From the cell containing the given text, extract its center point as [X, Y] coordinate. 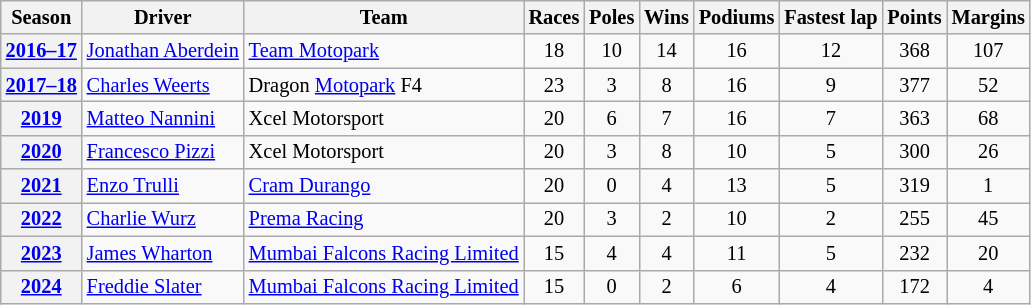
Season [42, 17]
107 [988, 51]
Races [554, 17]
377 [915, 85]
Team [384, 17]
9 [830, 85]
2016–17 [42, 51]
Points [915, 17]
232 [915, 253]
2024 [42, 287]
Fastest lap [830, 17]
2022 [42, 219]
319 [915, 186]
23 [554, 85]
2017–18 [42, 85]
Charles Weerts [163, 85]
Enzo Trulli [163, 186]
Wins [666, 17]
172 [915, 287]
Podiums [737, 17]
Jonathan Aberdein [163, 51]
363 [915, 118]
11 [737, 253]
12 [830, 51]
Margins [988, 17]
255 [915, 219]
Poles [612, 17]
Freddie Slater [163, 287]
Team Motopark [384, 51]
1 [988, 186]
Charlie Wurz [163, 219]
368 [915, 51]
Cram Durango [384, 186]
2020 [42, 152]
Dragon Motopark F4 [384, 85]
Prema Racing [384, 219]
68 [988, 118]
52 [988, 85]
James Wharton [163, 253]
26 [988, 152]
Matteo Nannini [163, 118]
13 [737, 186]
300 [915, 152]
18 [554, 51]
2021 [42, 186]
14 [666, 51]
Driver [163, 17]
2023 [42, 253]
Francesco Pizzi [163, 152]
45 [988, 219]
2019 [42, 118]
